For the text-containing cell, return its midpoint in [X, Y] coordinate format. 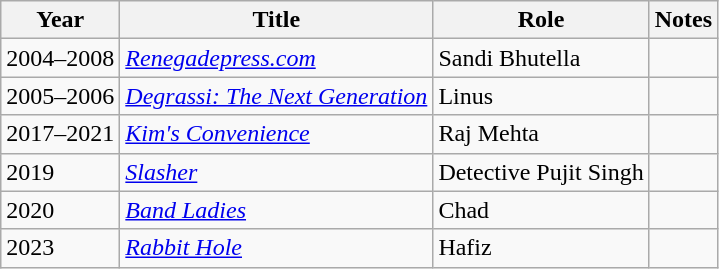
Rabbit Hole [276, 248]
2017–2021 [60, 134]
2019 [60, 172]
Detective Pujit Singh [541, 172]
Hafiz [541, 248]
Role [541, 20]
2005–2006 [60, 96]
2020 [60, 210]
Slasher [276, 172]
2023 [60, 248]
Kim's Convenience [276, 134]
Notes [683, 20]
Degrassi: The Next Generation [276, 96]
Title [276, 20]
Band Ladies [276, 210]
2004–2008 [60, 58]
Year [60, 20]
Chad [541, 210]
Sandi Bhutella [541, 58]
Renegadepress.com [276, 58]
Linus [541, 96]
Raj Mehta [541, 134]
